Detect which cell encompasses the target text, then output its (X, Y) center coordinate. 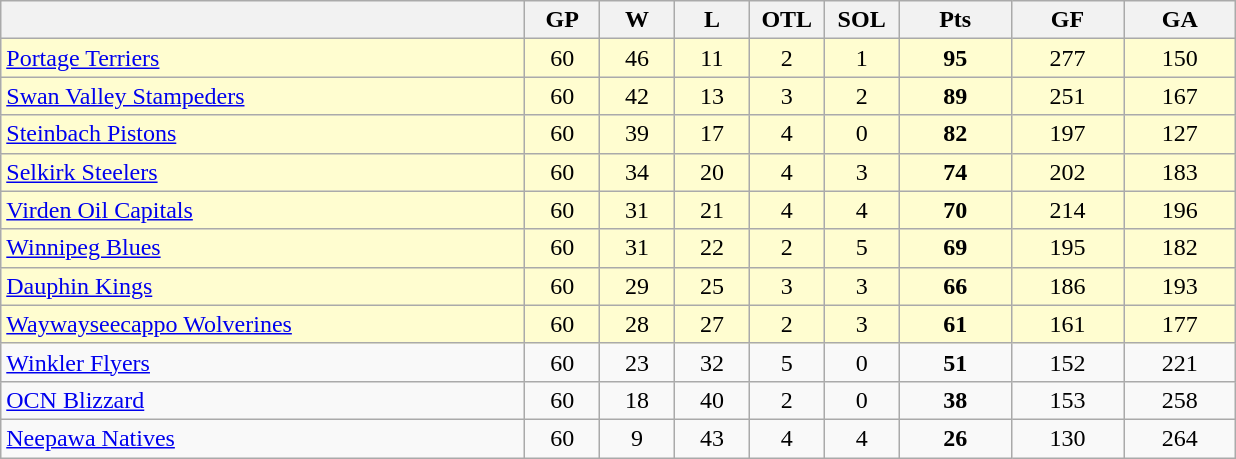
46 (638, 58)
82 (955, 134)
42 (638, 96)
34 (638, 172)
127 (1180, 134)
Dauphin Kings (263, 286)
GA (1180, 20)
Selkirk Steelers (263, 172)
L (712, 20)
264 (1180, 438)
OTL (786, 20)
Virden Oil Capitals (263, 210)
152 (1067, 362)
21 (712, 210)
258 (1180, 400)
150 (1180, 58)
GP (562, 20)
197 (1067, 134)
195 (1067, 248)
9 (638, 438)
221 (1180, 362)
Winkler Flyers (263, 362)
22 (712, 248)
193 (1180, 286)
11 (712, 58)
20 (712, 172)
SOL (862, 20)
89 (955, 96)
13 (712, 96)
Pts (955, 20)
153 (1067, 400)
167 (1180, 96)
74 (955, 172)
202 (1067, 172)
40 (712, 400)
66 (955, 286)
Steinbach Pistons (263, 134)
214 (1067, 210)
25 (712, 286)
38 (955, 400)
43 (712, 438)
177 (1180, 324)
32 (712, 362)
Neepawa Natives (263, 438)
18 (638, 400)
29 (638, 286)
27 (712, 324)
26 (955, 438)
251 (1067, 96)
W (638, 20)
GF (1067, 20)
130 (1067, 438)
182 (1180, 248)
Portage Terriers (263, 58)
17 (712, 134)
Waywayseecappo Wolverines (263, 324)
Swan Valley Stampeders (263, 96)
Winnipeg Blues (263, 248)
183 (1180, 172)
61 (955, 324)
95 (955, 58)
28 (638, 324)
69 (955, 248)
39 (638, 134)
196 (1180, 210)
186 (1067, 286)
OCN Blizzard (263, 400)
277 (1067, 58)
51 (955, 362)
1 (862, 58)
23 (638, 362)
161 (1067, 324)
70 (955, 210)
